Capture the cell that displays the provided text and extract its (x, y) central coordinate. 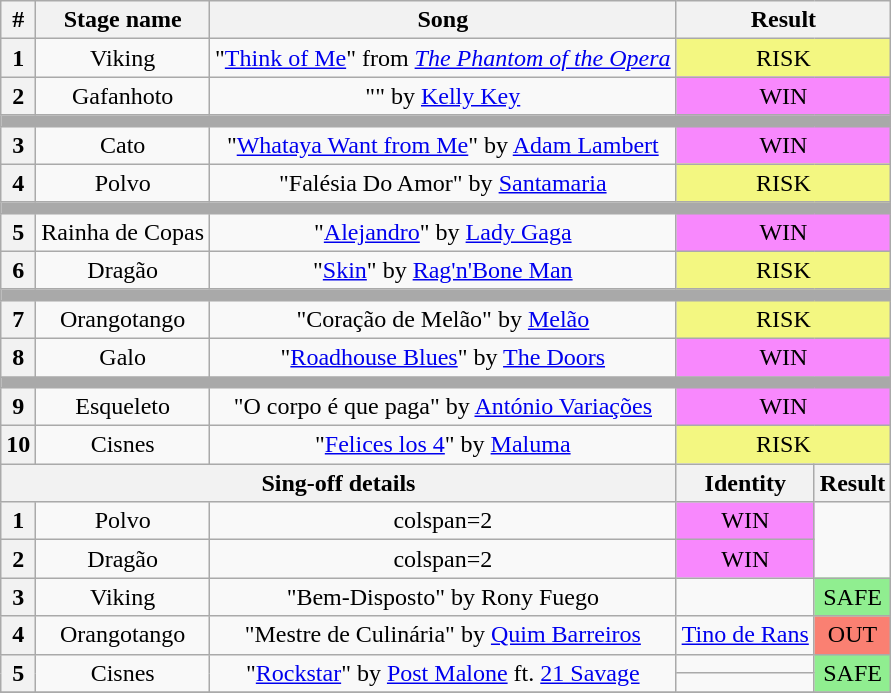
Cato (123, 145)
"Rockstar" by Post Malone ft. 21 Savage (444, 673)
Galo (123, 357)
"O corpo é que paga" by António Variações (444, 407)
Stage name (123, 20)
Rainha de Copas (123, 232)
Gafanhoto (123, 96)
Esqueleto (123, 407)
6 (18, 270)
"" by Kelly Key (444, 96)
Song (444, 20)
"Falésia Do Amor" by Santamaria (444, 183)
"Felices los 4" by Maluma (444, 445)
"Alejandro" by Lady Gaga (444, 232)
Sing-off details (338, 483)
10 (18, 445)
"Think of Me" from The Phantom of the Opera (444, 58)
7 (18, 319)
Identity (745, 483)
"Roadhouse Blues" by The Doors (444, 357)
8 (18, 357)
"Whataya Want from Me" by Adam Lambert (444, 145)
"Mestre de Culinária" by Quim Barreiros (444, 635)
"Bem-Disposto" by Rony Fuego (444, 597)
OUT (852, 635)
"Skin" by Rag'n'Bone Man (444, 270)
Tino de Rans (745, 635)
# (18, 20)
9 (18, 407)
"Coração de Melão" by Melão (444, 319)
